Detect which cell encompasses the target text, then output its (X, Y) center coordinate. 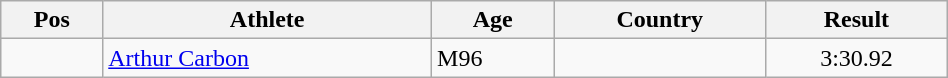
Country (660, 20)
Arthur Carbon (268, 58)
3:30.92 (857, 58)
Result (857, 20)
Athlete (268, 20)
Pos (52, 20)
Age (493, 20)
M96 (493, 58)
